Return the (x, y) coordinate for the center point of the cell that contains the specified text.  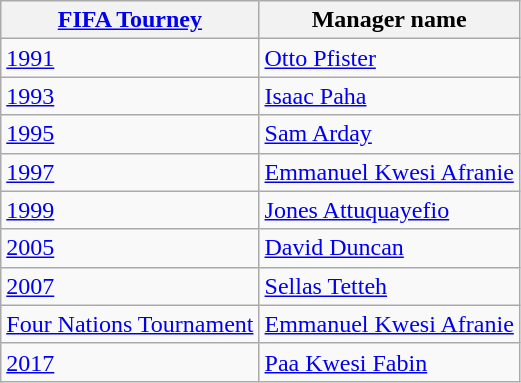
Sellas Tetteh (389, 286)
1995 (130, 134)
Paa Kwesi Fabin (389, 362)
2017 (130, 362)
Four Nations Tournament (130, 324)
1999 (130, 210)
Jones Attuquayefio (389, 210)
David Duncan (389, 248)
1993 (130, 96)
Manager name (389, 20)
2007 (130, 286)
Otto Pfister (389, 58)
2005 (130, 248)
1991 (130, 58)
FIFA Tourney (130, 20)
1997 (130, 172)
Sam Arday (389, 134)
Isaac Paha (389, 96)
